Scan for the cell matching the given text and deliver its [x, y] coordinate at center. 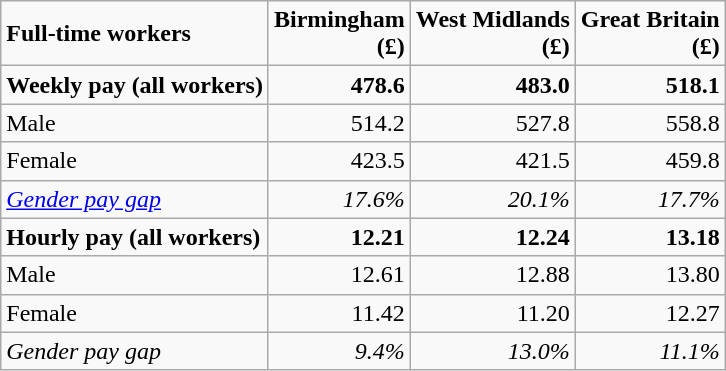
518.1 [650, 85]
478.6 [339, 85]
483.0 [492, 85]
Weekly pay (all workers) [135, 85]
13.18 [650, 237]
12.24 [492, 237]
558.8 [650, 123]
20.1% [492, 199]
11.42 [339, 313]
9.4% [339, 351]
11.1% [650, 351]
12.21 [339, 237]
11.20 [492, 313]
13.0% [492, 351]
421.5 [492, 161]
459.8 [650, 161]
Full-time workers [135, 34]
Great Britain (£) [650, 34]
13.80 [650, 275]
12.61 [339, 275]
12.88 [492, 275]
423.5 [339, 161]
527.8 [492, 123]
514.2 [339, 123]
12.27 [650, 313]
17.7% [650, 199]
Hourly pay (all workers) [135, 237]
Birmingham (£) [339, 34]
West Midlands (£) [492, 34]
17.6% [339, 199]
